Find where the given text appears and provide that cell's center as (x, y) coordinate. 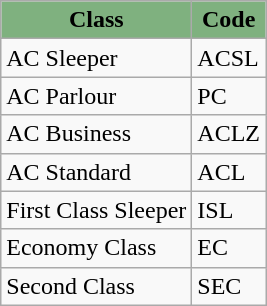
ACL (229, 172)
SEC (229, 286)
First Class Sleeper (96, 210)
AC Business (96, 134)
AC Parlour (96, 96)
PC (229, 96)
AC Sleeper (96, 58)
EC (229, 248)
AC Standard (96, 172)
Economy Class (96, 248)
Second Class (96, 286)
ACSL (229, 58)
Class (96, 20)
ISL (229, 210)
ACLZ (229, 134)
Code (229, 20)
